Locate the cell with the specified text and output its [X, Y] center coordinate. 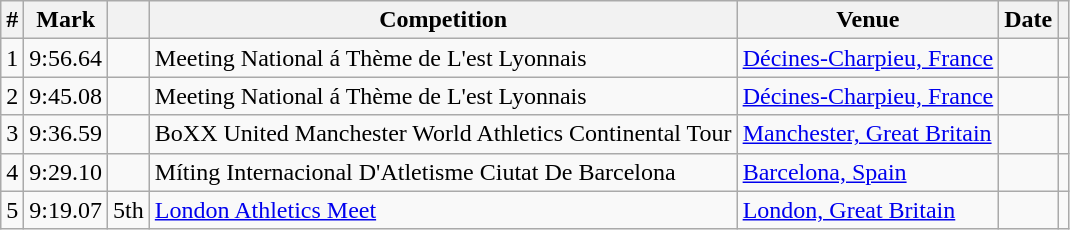
London, Great Britain [868, 210]
# [12, 20]
BoXX United Manchester World Athletics Continental Tour [443, 134]
9:29.10 [66, 172]
Venue [868, 20]
5th [129, 210]
3 [12, 134]
1 [12, 58]
9:36.59 [66, 134]
2 [12, 96]
9:45.08 [66, 96]
Mark [66, 20]
Barcelona, Spain [868, 172]
9:19.07 [66, 210]
London Athletics Meet [443, 210]
9:56.64 [66, 58]
4 [12, 172]
5 [12, 210]
Míting Internacional D'Atletisme Ciutat De Barcelona [443, 172]
Date [1028, 20]
Competition [443, 20]
Manchester, Great Britain [868, 134]
